Output the [X, Y] coordinate of the center of the cell containing the given text.  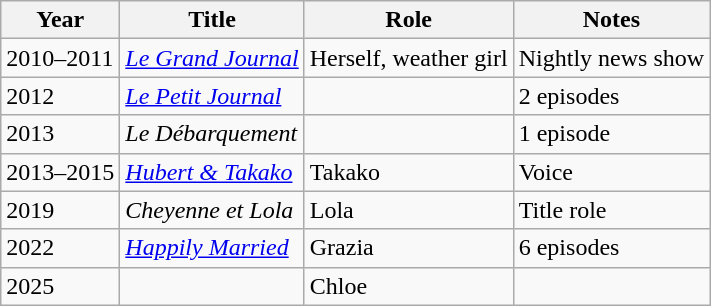
Notes [611, 20]
Cheyenne et Lola [212, 210]
Le Débarquement [212, 134]
Title [212, 20]
2012 [60, 96]
Nightly news show [611, 58]
Voice [611, 172]
2013 [60, 134]
Takako [408, 172]
6 episodes [611, 248]
Hubert & Takako [212, 172]
2019 [60, 210]
Herself, weather girl [408, 58]
Le Grand Journal [212, 58]
Lola [408, 210]
1 episode [611, 134]
Happily Married [212, 248]
Year [60, 20]
2010–2011 [60, 58]
Title role [611, 210]
2013–2015 [60, 172]
2025 [60, 286]
2022 [60, 248]
Chloe [408, 286]
2 episodes [611, 96]
Grazia [408, 248]
Role [408, 20]
Le Petit Journal [212, 96]
